Extract the (x, y) coordinate from the center of the cell holding the provided text.  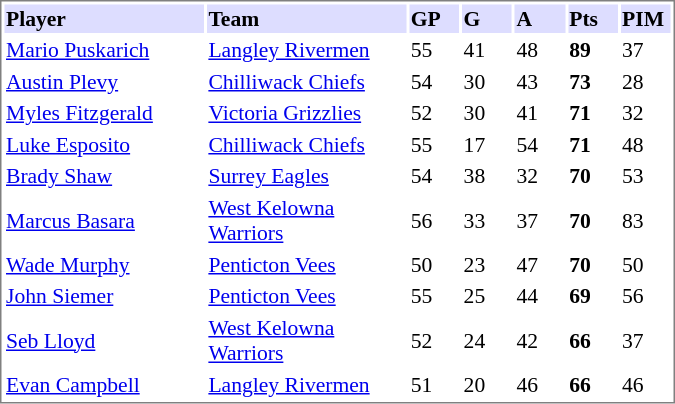
17 (487, 144)
53 (646, 176)
20 (487, 384)
Marcus Basara (104, 221)
John Siemer (104, 296)
47 (540, 264)
Luke Esposito (104, 144)
G (487, 18)
51 (434, 384)
43 (540, 82)
Victoria Grizzlies (306, 113)
28 (646, 82)
42 (540, 341)
25 (487, 296)
44 (540, 296)
69 (593, 296)
Team (306, 18)
73 (593, 82)
33 (487, 221)
Seb Lloyd (104, 341)
Wade Murphy (104, 264)
Austin Plevy (104, 82)
89 (593, 50)
GP (434, 18)
Myles Fitzgerald (104, 113)
Brady Shaw (104, 176)
PIM (646, 18)
Mario Puskarich (104, 50)
Player (104, 18)
23 (487, 264)
83 (646, 221)
Surrey Eagles (306, 176)
Evan Campbell (104, 384)
Pts (593, 18)
24 (487, 341)
A (540, 18)
38 (487, 176)
